Extract the (X, Y) coordinate from the center of the cell holding the provided text.  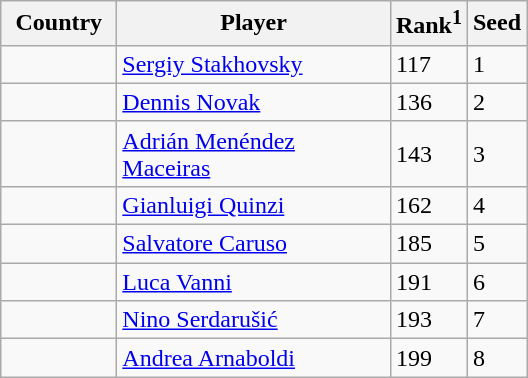
Rank1 (428, 24)
193 (428, 320)
143 (428, 154)
3 (496, 154)
Sergiy Stakhovsky (254, 64)
Seed (496, 24)
Country (59, 24)
199 (428, 358)
185 (428, 244)
Andrea Arnaboldi (254, 358)
4 (496, 205)
117 (428, 64)
Player (254, 24)
162 (428, 205)
8 (496, 358)
Nino Serdarušić (254, 320)
6 (496, 282)
Gianluigi Quinzi (254, 205)
191 (428, 282)
1 (496, 64)
2 (496, 102)
Dennis Novak (254, 102)
7 (496, 320)
Luca Vanni (254, 282)
Adrián Menéndez Maceiras (254, 154)
5 (496, 244)
Salvatore Caruso (254, 244)
136 (428, 102)
